Locate the cell with the specified text and output its (x, y) center coordinate. 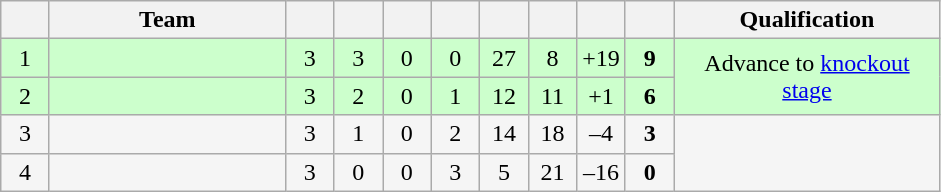
11 (552, 96)
6 (650, 96)
12 (504, 96)
Qualification (807, 20)
–16 (602, 172)
14 (504, 134)
8 (552, 58)
27 (504, 58)
5 (504, 172)
+19 (602, 58)
21 (552, 172)
18 (552, 134)
Advance to knockout stage (807, 77)
4 (26, 172)
–4 (602, 134)
9 (650, 58)
Team (167, 20)
+1 (602, 96)
